Return the (x, y) coordinate for the center point of the cell that contains the specified text.  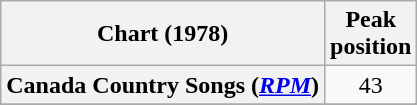
Chart (1978) (163, 34)
43 (371, 85)
Canada Country Songs (RPM) (163, 85)
Peak position (371, 34)
